Determine the (X, Y) coordinate at the center of the cell enclosing the given text.  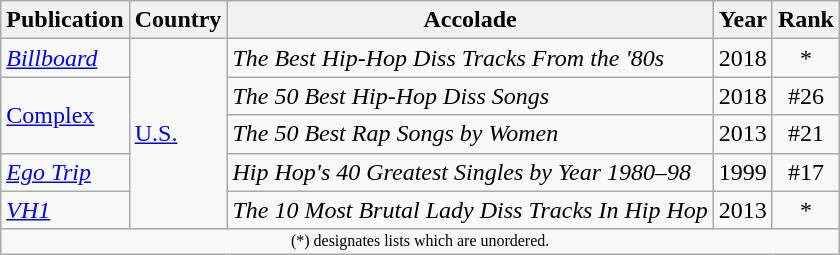
#17 (806, 172)
The 10 Most Brutal Lady Diss Tracks In Hip Hop (470, 210)
(*) designates lists which are unordered. (420, 241)
The 50 Best Rap Songs by Women (470, 134)
Year (742, 20)
#21 (806, 134)
Hip Hop's 40 Greatest Singles by Year 1980–98 (470, 172)
The Best Hip-Hop Diss Tracks From the '80s (470, 58)
1999 (742, 172)
VH1 (65, 210)
Ego Trip (65, 172)
The 50 Best Hip-Hop Diss Songs (470, 96)
Publication (65, 20)
Accolade (470, 20)
#26 (806, 96)
Billboard (65, 58)
U.S. (178, 134)
Country (178, 20)
Complex (65, 115)
Rank (806, 20)
